Provide the [X, Y] coordinate of the cell's center where the given text is located.  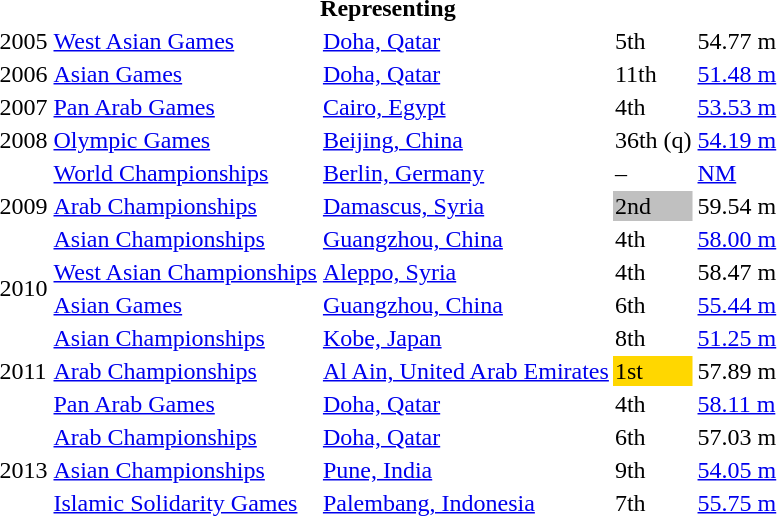
11th [653, 74]
5th [653, 41]
Pune, India [466, 470]
Aleppo, Syria [466, 272]
9th [653, 470]
Kobe, Japan [466, 338]
36th (q) [653, 140]
Cairo, Egypt [466, 107]
West Asian Championships [185, 272]
2nd [653, 206]
Olympic Games [185, 140]
– [653, 173]
World Championships [185, 173]
Berlin, Germany [466, 173]
West Asian Games [185, 41]
Al Ain, United Arab Emirates [466, 371]
1st [653, 371]
8th [653, 338]
Beijing, China [466, 140]
Damascus, Syria [466, 206]
